Scan for the cell matching the given text and deliver its [X, Y] coordinate at center. 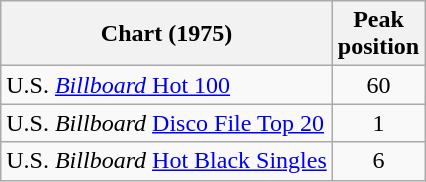
U.S. Billboard Disco File Top 20 [167, 123]
60 [378, 85]
U.S. Billboard Hot Black Singles [167, 161]
1 [378, 123]
Chart (1975) [167, 34]
6 [378, 161]
Peakposition [378, 34]
U.S. Billboard Hot 100 [167, 85]
